Detect which cell encompasses the target text, then output its [x, y] center coordinate. 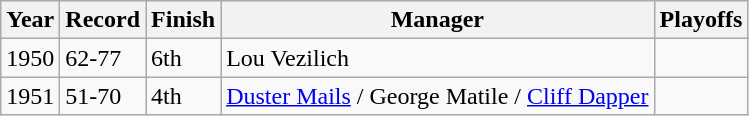
1950 [30, 58]
Year [30, 20]
Duster Mails / George Matile / Cliff Dapper [438, 96]
6th [184, 58]
Playoffs [701, 20]
Lou Vezilich [438, 58]
62-77 [103, 58]
Finish [184, 20]
Manager [438, 20]
Record [103, 20]
51-70 [103, 96]
1951 [30, 96]
4th [184, 96]
